Identify which cell holds the provided text, then report its [x, y] central coordinate. 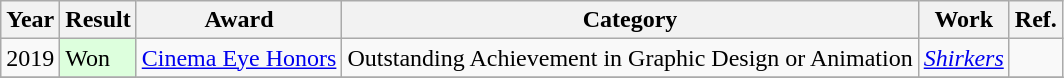
Ref. [1036, 20]
Award [239, 20]
Year [30, 20]
Result [98, 20]
Outstanding Achievement in Graphic Design or Animation [630, 58]
Cinema Eye Honors [239, 58]
Shirkers [964, 58]
Category [630, 20]
Won [98, 58]
Work [964, 20]
2019 [30, 58]
